Pinpoint the cell where the given text exists, returning its (x, y) midpoint coordinate. 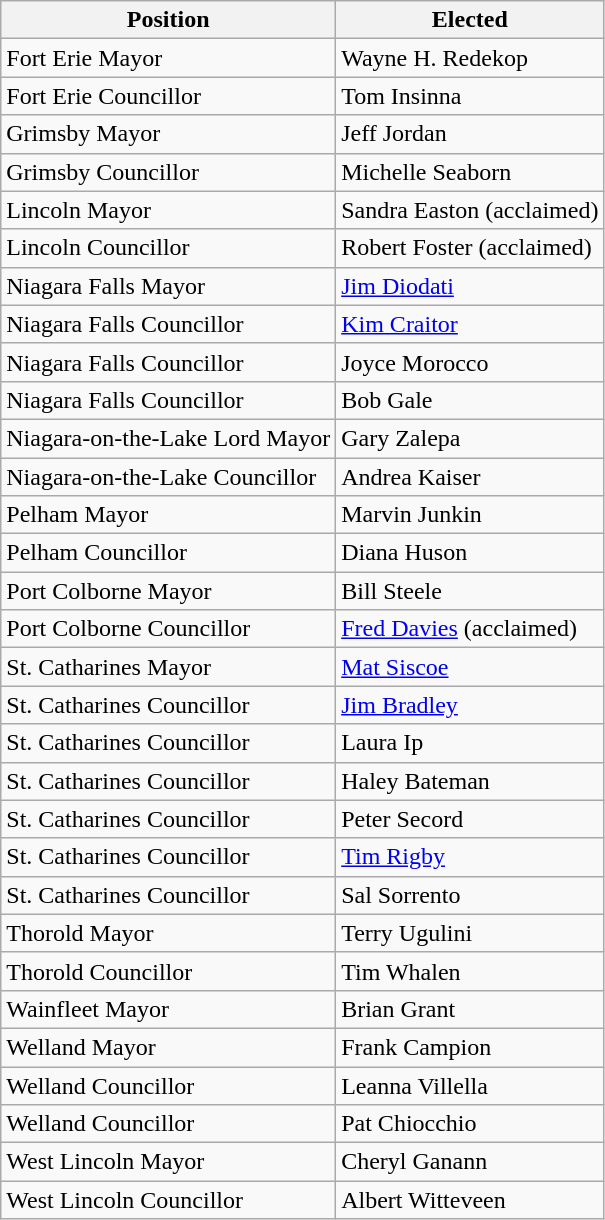
Port Colborne Councillor (168, 629)
Lincoln Councillor (168, 248)
Robert Foster (acclaimed) (470, 248)
Tim Whalen (470, 971)
Marvin Junkin (470, 515)
Joyce Morocco (470, 362)
Welland Mayor (168, 1047)
Jim Diodati (470, 286)
Sandra Easton (acclaimed) (470, 210)
Peter Secord (470, 819)
Niagara-on-the-Lake Councillor (168, 477)
Tim Rigby (470, 857)
Fort Erie Councillor (168, 96)
Pat Chiocchio (470, 1124)
Grimsby Councillor (168, 172)
Pelham Mayor (168, 515)
Wainfleet Mayor (168, 1009)
Niagara-on-the-Lake Lord Mayor (168, 438)
Andrea Kaiser (470, 477)
Brian Grant (470, 1009)
Laura Ip (470, 743)
Bill Steele (470, 591)
Fort Erie Mayor (168, 58)
Pelham Councillor (168, 553)
Thorold Mayor (168, 933)
West Lincoln Councillor (168, 1200)
Elected (470, 20)
Michelle Seaborn (470, 172)
Thorold Councillor (168, 971)
Gary Zalepa (470, 438)
Niagara Falls Mayor (168, 286)
Grimsby Mayor (168, 134)
Fred Davies (acclaimed) (470, 629)
Sal Sorrento (470, 895)
Jeff Jordan (470, 134)
Wayne H. Redekop (470, 58)
Cheryl Ganann (470, 1162)
Albert Witteveen (470, 1200)
Jim Bradley (470, 705)
St. Catharines Mayor (168, 667)
Frank Campion (470, 1047)
Tom Insinna (470, 96)
Lincoln Mayor (168, 210)
Bob Gale (470, 400)
West Lincoln Mayor (168, 1162)
Position (168, 20)
Kim Craitor (470, 324)
Port Colborne Mayor (168, 591)
Mat Siscoe (470, 667)
Leanna Villella (470, 1085)
Terry Ugulini (470, 933)
Haley Bateman (470, 781)
Diana Huson (470, 553)
